Return the (X, Y) coordinate for the center point of the cell that contains the specified text.  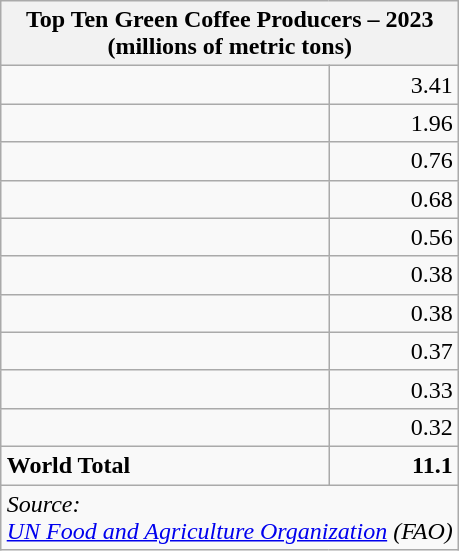
World Total (165, 465)
Source: UN Food and Agriculture Organization (FAO) (230, 516)
0.56 (394, 237)
0.37 (394, 351)
11.1 (394, 465)
0.33 (394, 389)
0.32 (394, 427)
0.76 (394, 161)
Top Ten Green Coffee Producers – 2023(millions of metric tons) (230, 34)
0.68 (394, 199)
3.41 (394, 85)
1.96 (394, 123)
